Scan for the cell matching the given text and deliver its (x, y) coordinate at center. 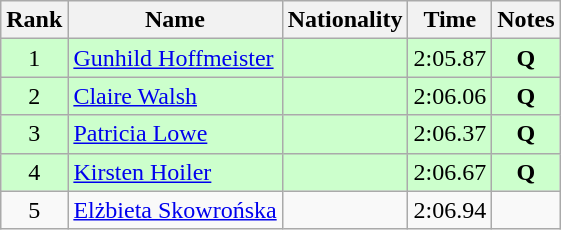
Rank (34, 20)
Claire Walsh (175, 96)
Gunhild Hoffmeister (175, 58)
Notes (526, 20)
2:06.06 (450, 96)
Nationality (345, 20)
Time (450, 20)
2:06.67 (450, 172)
1 (34, 58)
2:06.37 (450, 134)
Patricia Lowe (175, 134)
Elżbieta Skowrońska (175, 210)
Name (175, 20)
3 (34, 134)
2:05.87 (450, 58)
Kirsten Hoiler (175, 172)
4 (34, 172)
2 (34, 96)
2:06.94 (450, 210)
5 (34, 210)
